Pinpoint the cell where the given text exists, returning its (X, Y) midpoint coordinate. 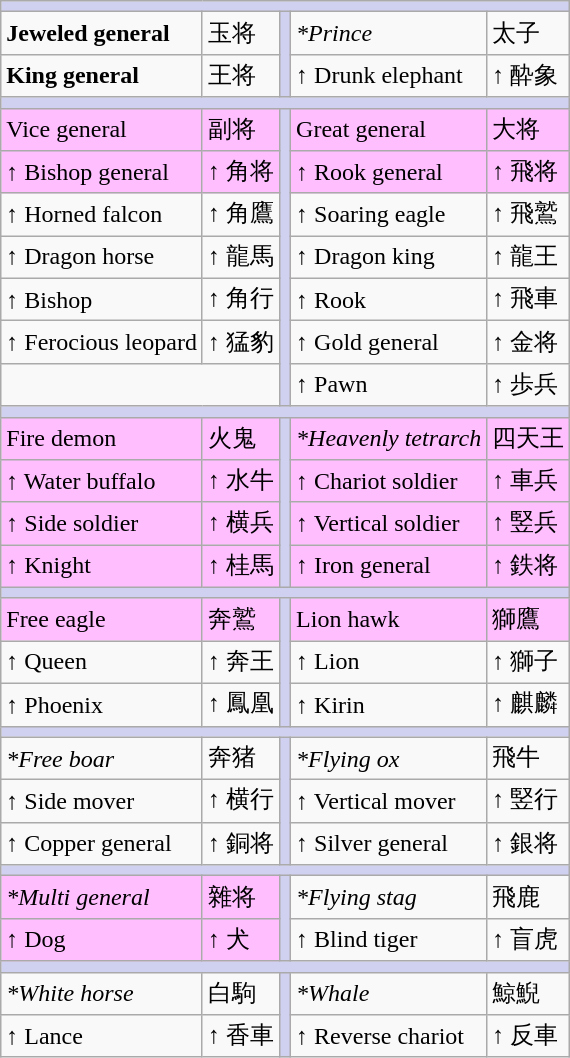
↑ Vertical soldier (389, 524)
↑ Drunk elephant (389, 76)
Fire demon (102, 438)
↑ Iron general (389, 566)
↑ 飛将 (528, 172)
↑ 反車 (528, 1036)
火鬼 (240, 438)
↑ 鉄将 (528, 566)
↑ 歩兵 (528, 384)
↑ Horned falcon (102, 214)
*Prince (389, 34)
↑ Dragon king (389, 258)
↑ 犬 (240, 940)
↑ Dragon horse (102, 258)
Free eagle (102, 620)
↑ 龍王 (528, 258)
↑ 奔王 (240, 662)
↑ Soaring eagle (389, 214)
↑ 竪兵 (528, 524)
大将 (528, 130)
↑ 桂馬 (240, 566)
↑ Rook general (389, 172)
↑ Queen (102, 662)
↑ Gold general (389, 342)
↑ 龍馬 (240, 258)
↑ 銀将 (528, 844)
↑ 飛車 (528, 300)
四天王 (528, 438)
↑ 酔象 (528, 76)
↑ 獅子 (528, 662)
↑ Pawn (389, 384)
↑ 角行 (240, 300)
↑ Reverse chariot (389, 1036)
*Free boar (102, 758)
王将 (240, 76)
↑ Silver general (389, 844)
↑ 鳳凰 (240, 704)
King general (102, 76)
↑ Chariot soldier (389, 482)
*Whale (389, 994)
↑ Side mover (102, 802)
↑ 金将 (528, 342)
↑ 盲虎 (528, 940)
↑ Lion (389, 662)
↑ 車兵 (528, 482)
副将 (240, 130)
飛鹿 (528, 898)
太子 (528, 34)
玉将 (240, 34)
*Heavenly tetrarch (389, 438)
奔鷲 (240, 620)
↑ Lance (102, 1036)
↑ Bishop (102, 300)
↑ 銅将 (240, 844)
*Multi general (102, 898)
↑ 猛豹 (240, 342)
↑ 角将 (240, 172)
↑ 飛鷲 (528, 214)
↑ Knight (102, 566)
*White horse (102, 994)
奔猪 (240, 758)
*Flying ox (389, 758)
↑ Side soldier (102, 524)
獅鷹 (528, 620)
雜将 (240, 898)
↑ Phoenix (102, 704)
Lion hawk (389, 620)
Jeweled general (102, 34)
↑ 竪行 (528, 802)
↑ 横兵 (240, 524)
↑ Rook (389, 300)
↑ 香車 (240, 1036)
*Flying stag (389, 898)
↑ Dog (102, 940)
↑ Blind tiger (389, 940)
飛牛 (528, 758)
Vice general (102, 130)
↑ 横行 (240, 802)
↑ Vertical mover (389, 802)
↑ Bishop general (102, 172)
鯨鯢 (528, 994)
↑ 麒麟 (528, 704)
↑ Kirin (389, 704)
↑ Ferocious leopard (102, 342)
↑ Water buffalo (102, 482)
↑ Copper general (102, 844)
白駒 (240, 994)
↑ 角鷹 (240, 214)
Great general (389, 130)
↑ 水牛 (240, 482)
